Locate the cell with the specified text and output its (x, y) center coordinate. 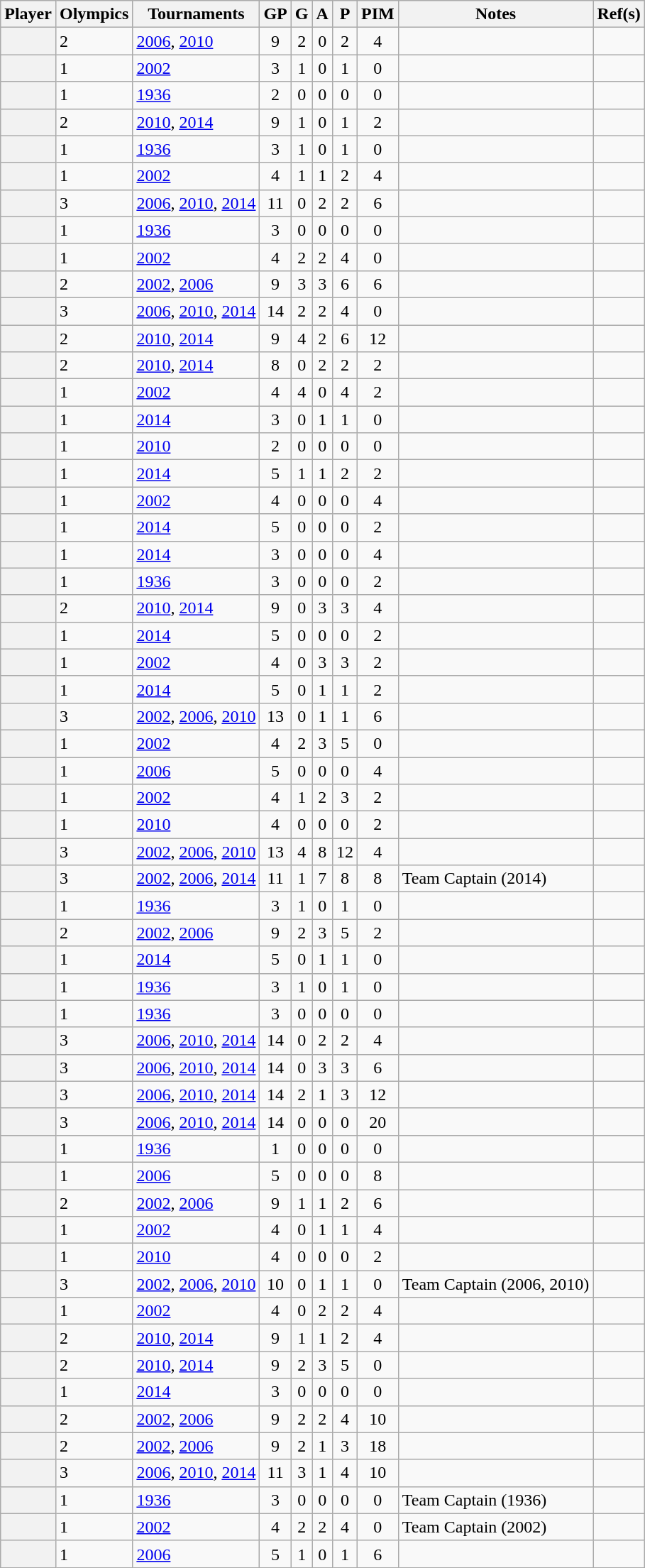
Player (28, 14)
Team Captain (2002) (495, 1527)
A (322, 14)
PIM (378, 14)
Team Captain (1936) (495, 1500)
20 (378, 1122)
Ref(s) (619, 14)
7 (322, 879)
Team Captain (2006, 2010) (495, 1284)
2006, 2010 (196, 41)
GP (275, 14)
Notes (495, 14)
Tournaments (196, 14)
Olympics (94, 14)
2002, 2006, 2014 (196, 879)
P (345, 14)
18 (378, 1446)
G (302, 14)
Team Captain (2014) (495, 879)
